Output the (X, Y) coordinate of the center of the cell containing the given text.  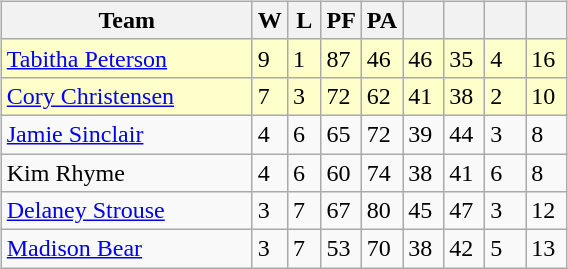
45 (424, 211)
9 (270, 58)
Cory Christensen (126, 96)
42 (464, 249)
60 (341, 173)
70 (382, 249)
62 (382, 96)
44 (464, 134)
5 (506, 249)
39 (424, 134)
13 (546, 249)
PA (382, 20)
67 (341, 211)
12 (546, 211)
1 (304, 58)
53 (341, 249)
10 (546, 96)
Tabitha Peterson (126, 58)
Kim Rhyme (126, 173)
Team (126, 20)
PF (341, 20)
87 (341, 58)
16 (546, 58)
Delaney Strouse (126, 211)
Jamie Sinclair (126, 134)
47 (464, 211)
65 (341, 134)
74 (382, 173)
Madison Bear (126, 249)
W (270, 20)
80 (382, 211)
2 (506, 96)
L (304, 20)
35 (464, 58)
